Search for the cell housing the specified text and yield its (x, y) center coordinate. 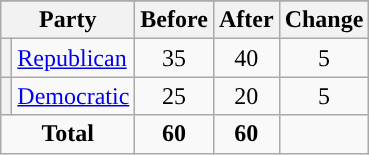
Republican (74, 58)
Democratic (74, 96)
Change (324, 20)
40 (246, 58)
35 (174, 58)
Party (68, 20)
Total (68, 134)
After (246, 20)
20 (246, 96)
Before (174, 20)
25 (174, 96)
